Scan for the cell matching the given text and deliver its [X, Y] coordinate at center. 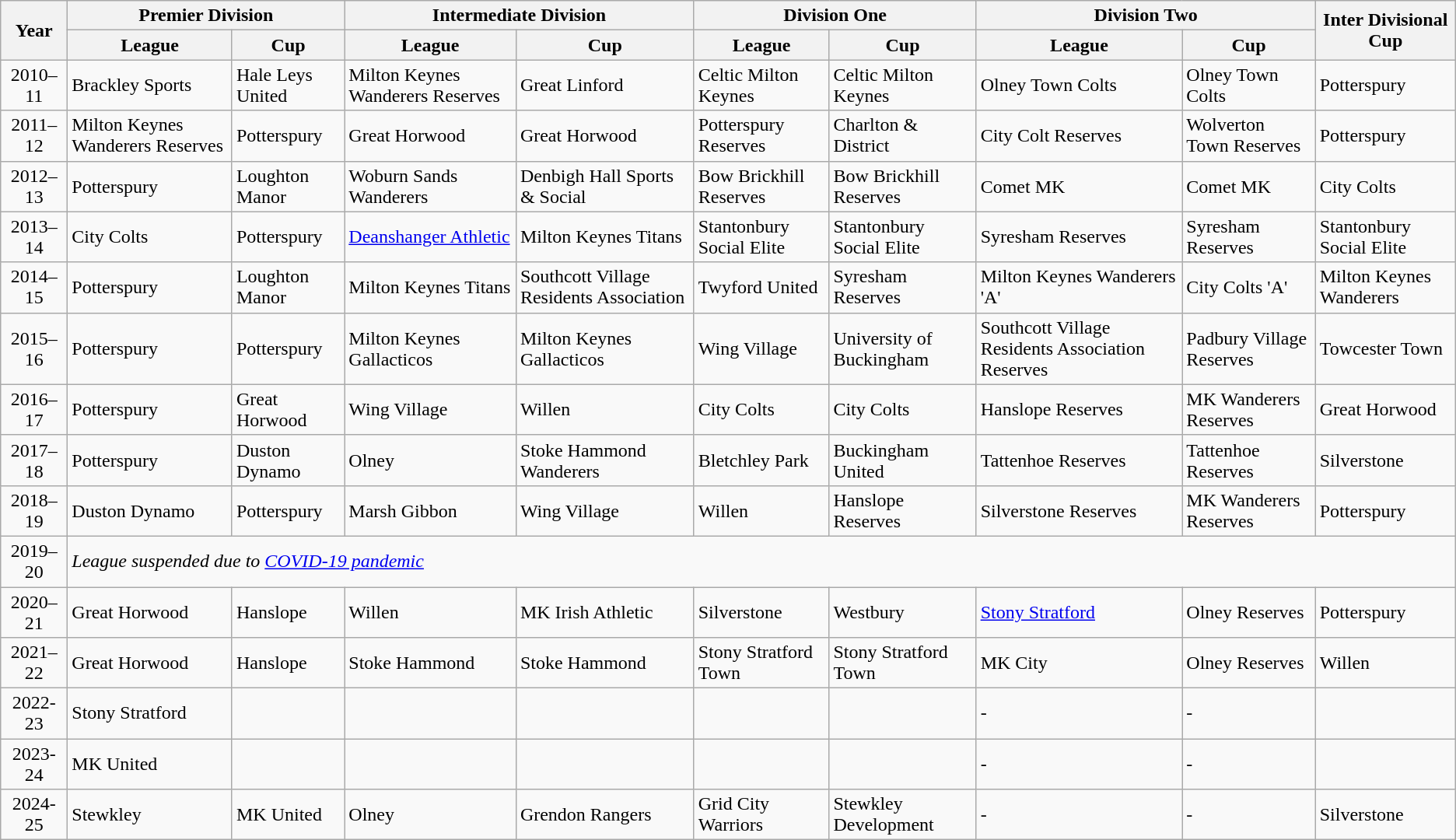
University of Buckingham [902, 348]
Great Linford [605, 86]
Southcott Village Residents Association [605, 288]
Twyford United [761, 288]
MK City [1080, 663]
Potterspury Reserves [761, 135]
2017–18 [34, 460]
Bletchley Park [761, 460]
2015–16 [34, 348]
Division Two [1146, 16]
2016–17 [34, 409]
2021–22 [34, 663]
Westbury [902, 611]
2020–21 [34, 611]
City Colts 'A' [1249, 288]
Silverstone Reserves [1080, 510]
2018–19 [34, 510]
Towcester Town [1385, 348]
Charlton & District [902, 135]
Deanshanger Athletic [431, 236]
Stewkley Development [902, 815]
Stewkley [150, 815]
Division One [835, 16]
Padbury Village Reserves [1249, 348]
2012–13 [34, 187]
League suspended due to COVID-19 pandemic [761, 562]
Stoke Hammond Wanderers [605, 460]
2022-23 [34, 714]
2010–11 [34, 86]
Intermediate Division [520, 16]
Marsh Gibbon [431, 510]
Southcott Village Residents Association Reserves [1080, 348]
Milton Keynes Wanderers [1385, 288]
2019–20 [34, 562]
MK Irish Athletic [605, 611]
2013–14 [34, 236]
Year [34, 30]
Denbigh Hall Sports & Social [605, 187]
Woburn Sands Wanderers [431, 187]
Grid City Warriors [761, 815]
Milton Keynes Wanderers 'A' [1080, 288]
City Colt Reserves [1080, 135]
Brackley Sports [150, 86]
Buckingham United [902, 460]
2011–12 [34, 135]
2014–15 [34, 288]
Premier Division [206, 16]
2024-25 [34, 815]
Inter Divisional Cup [1385, 30]
Wolverton Town Reserves [1249, 135]
Grendon Rangers [605, 815]
2023-24 [34, 764]
Hale Leys United [288, 86]
